Detect which cell encompasses the target text, then output its [x, y] center coordinate. 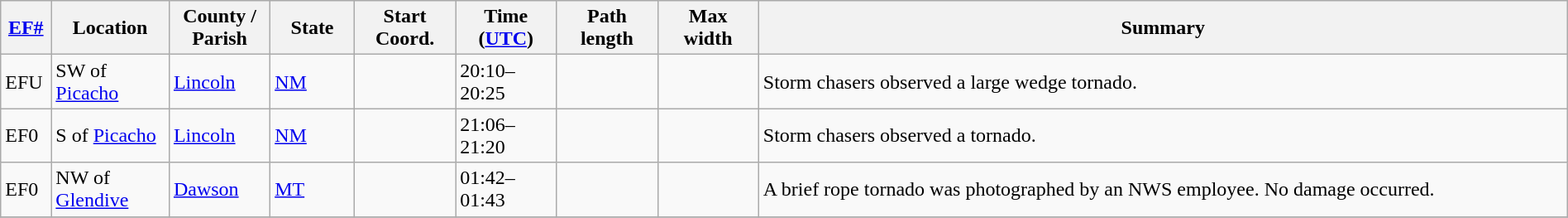
EFU [26, 81]
Storm chasers observed a large wedge tornado. [1163, 81]
S of Picacho [111, 136]
State [313, 28]
Path length [607, 28]
20:10–20:25 [506, 81]
SW of Picacho [111, 81]
NW of Glendive [111, 189]
Summary [1163, 28]
Time (UTC) [506, 28]
Dawson [219, 189]
Max width [708, 28]
County / Parish [219, 28]
A brief rope tornado was photographed by an NWS employee. No damage occurred. [1163, 189]
21:06–21:20 [506, 136]
MT [313, 189]
EF# [26, 28]
Storm chasers observed a tornado. [1163, 136]
01:42–01:43 [506, 189]
Start Coord. [404, 28]
Location [111, 28]
